For the text-containing cell, return its midpoint in [X, Y] coordinate format. 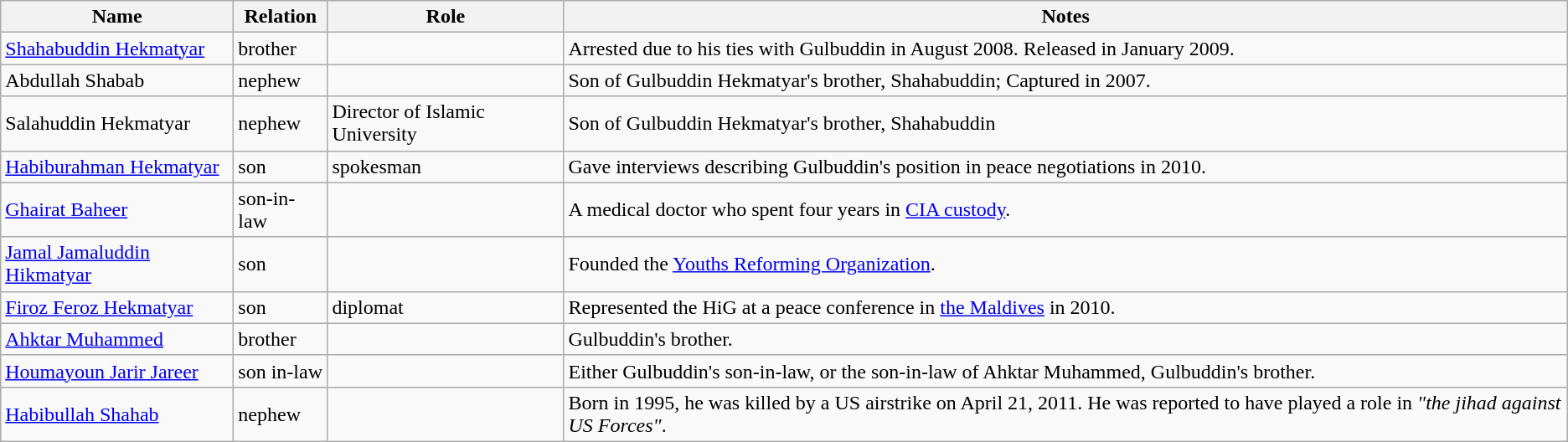
Represented the HiG at a peace conference in the Maldives in 2010. [1065, 307]
Habibullah Shahab [117, 414]
Habiburahman Hekmatyar [117, 167]
Director of Islamic University [446, 124]
Born in 1995, he was killed by a US airstrike on April 21, 2011. He was reported to have played a role in "the jihad against US Forces". [1065, 414]
Founded the Youths Reforming Organization. [1065, 265]
Salahuddin Hekmatyar [117, 124]
Arrested due to his ties with Gulbuddin in August 2008. Released in January 2009. [1065, 49]
Name [117, 17]
Ghairat Baheer [117, 209]
spokesman [446, 167]
Son of Gulbuddin Hekmatyar's brother, Shahabuddin [1065, 124]
Relation [281, 17]
Gulbuddin's brother. [1065, 339]
Notes [1065, 17]
Either Gulbuddin's son-in-law, or the son-in-law of Ahktar Muhammed, Gulbuddin's brother. [1065, 371]
Gave interviews describing Gulbuddin's position in peace negotiations in 2010. [1065, 167]
Jamal Jamaluddin Hikmatyar [117, 265]
Role [446, 17]
Shahabuddin Hekmatyar [117, 49]
son in-law [281, 371]
Abdullah Shabab [117, 80]
diplomat [446, 307]
Ahktar Muhammed [117, 339]
son-in-law [281, 209]
Firoz Feroz Hekmatyar [117, 307]
Houmayoun Jarir Jareer [117, 371]
Son of Gulbuddin Hekmatyar's brother, Shahabuddin; Captured in 2007. [1065, 80]
A medical doctor who spent four years in CIA custody. [1065, 209]
